Return (x, y) of the center of cell containing provided text 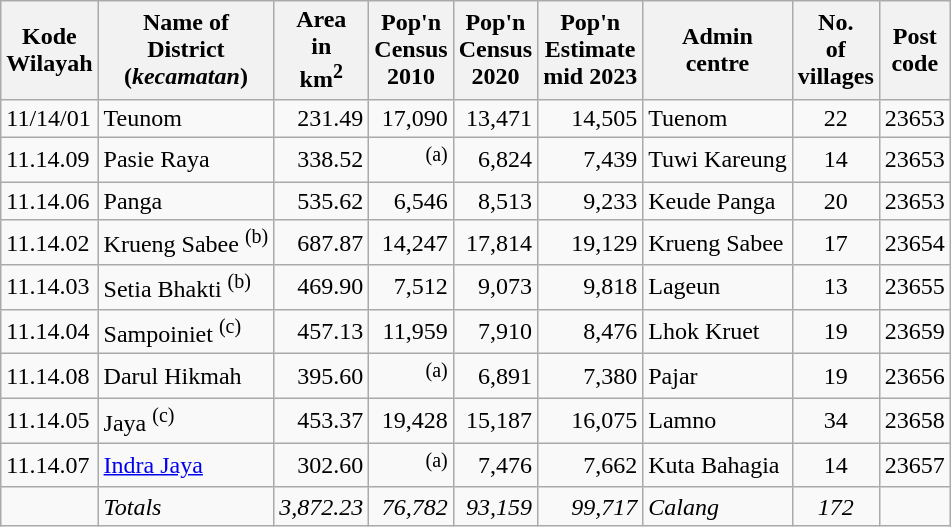
11/14/01 (50, 118)
Tuwi Kareung (718, 160)
Tuenom (718, 118)
8,476 (590, 332)
Darul Hikmah (186, 376)
Pop'nCensus2010 (411, 50)
Pasie Raya (186, 160)
7,439 (590, 160)
7,380 (590, 376)
23654 (914, 242)
6,824 (495, 160)
93,159 (495, 506)
14,505 (590, 118)
Postcode (914, 50)
3,872.23 (322, 506)
395.60 (322, 376)
34 (836, 420)
Teunom (186, 118)
Totals (186, 506)
19,129 (590, 242)
13,471 (495, 118)
Pop'nCensus2020 (495, 50)
7,662 (590, 466)
17 (836, 242)
8,513 (495, 201)
7,910 (495, 332)
16,075 (590, 420)
Pajar (718, 376)
11.14.02 (50, 242)
535.62 (322, 201)
11.14.09 (50, 160)
17,814 (495, 242)
13 (836, 288)
15,187 (495, 420)
No. ofvillages (836, 50)
17,090 (411, 118)
Lhok Kruet (718, 332)
453.37 (322, 420)
11.14.03 (50, 288)
20 (836, 201)
469.90 (322, 288)
Pop'nEstimatemid 2023 (590, 50)
11.14.06 (50, 201)
172 (836, 506)
687.87 (322, 242)
Keude Panga (718, 201)
Lamno (718, 420)
11.14.05 (50, 420)
6,546 (411, 201)
Jaya (c) (186, 420)
Setia Bhakti (b) (186, 288)
23656 (914, 376)
9,818 (590, 288)
Kuta Bahagia (718, 466)
Name ofDistrict(kecamatan) (186, 50)
23659 (914, 332)
23655 (914, 288)
457.13 (322, 332)
7,512 (411, 288)
11.14.08 (50, 376)
Area in km2 (322, 50)
9,073 (495, 288)
Sampoiniet (c) (186, 332)
7,476 (495, 466)
9,233 (590, 201)
22 (836, 118)
14,247 (411, 242)
11.14.04 (50, 332)
Krueng Sabee (718, 242)
11,959 (411, 332)
6,891 (495, 376)
Panga (186, 201)
Lageun (718, 288)
19,428 (411, 420)
23657 (914, 466)
KodeWilayah (50, 50)
338.52 (322, 160)
11.14.07 (50, 466)
Indra Jaya (186, 466)
99,717 (590, 506)
Krueng Sabee (b) (186, 242)
76,782 (411, 506)
Admin centre (718, 50)
231.49 (322, 118)
23658 (914, 420)
302.60 (322, 466)
Calang (718, 506)
